Return the [x, y] coordinate for the center point of the cell that contains the specified text.  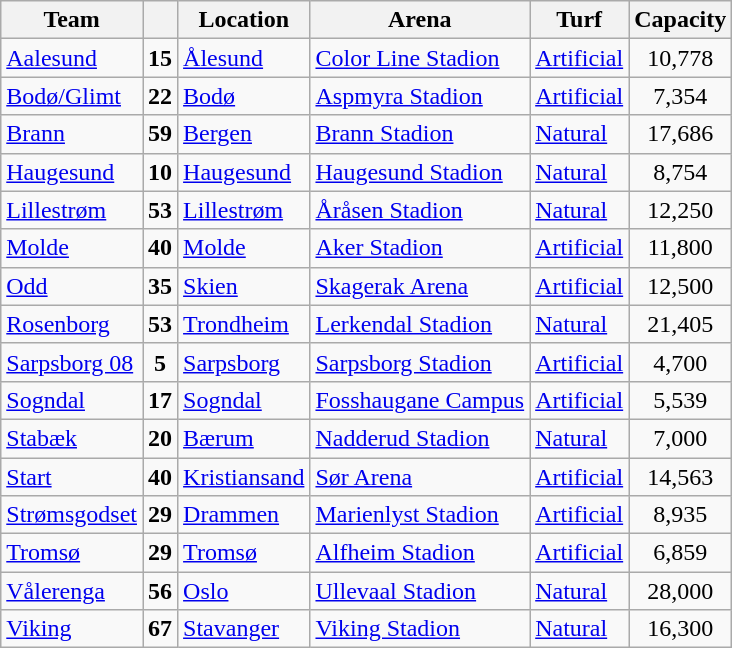
35 [160, 286]
Start [72, 477]
Nadderud Stadion [420, 438]
10,778 [680, 58]
Turf [580, 20]
8,754 [680, 172]
21,405 [680, 324]
Viking [72, 629]
Bergen [244, 134]
Fosshaugane Campus [420, 400]
Oslo [244, 591]
17 [160, 400]
Strømsgodset [72, 515]
Aker Stadion [420, 248]
10 [160, 172]
15 [160, 58]
Brann Stadion [420, 134]
Lerkendal Stadion [420, 324]
56 [160, 591]
67 [160, 629]
Team [72, 20]
Stabæk [72, 438]
20 [160, 438]
Bodø/Glimt [72, 96]
Marienlyst Stadion [420, 515]
7,354 [680, 96]
59 [160, 134]
Skagerak Arena [420, 286]
11,800 [680, 248]
Sarpsborg 08 [72, 362]
Aalesund [72, 58]
6,859 [680, 553]
Kristiansand [244, 477]
Bærum [244, 438]
Capacity [680, 20]
14,563 [680, 477]
Viking Stadion [420, 629]
Vålerenga [72, 591]
8,935 [680, 515]
Trondheim [244, 324]
Drammen [244, 515]
5,539 [680, 400]
4,700 [680, 362]
Location [244, 20]
Alfheim Stadion [420, 553]
Sarpsborg Stadion [420, 362]
Ålesund [244, 58]
Odd [72, 286]
Arena [420, 20]
Åråsen Stadion [420, 210]
16,300 [680, 629]
Skien [244, 286]
Aspmyra Stadion [420, 96]
28,000 [680, 591]
Bodø [244, 96]
Ullevaal Stadion [420, 591]
12,500 [680, 286]
12,250 [680, 210]
Brann [72, 134]
5 [160, 362]
7,000 [680, 438]
Haugesund Stadion [420, 172]
17,686 [680, 134]
Sør Arena [420, 477]
22 [160, 96]
Rosenborg [72, 324]
Sarpsborg [244, 362]
Stavanger [244, 629]
Color Line Stadion [420, 58]
